Capture the cell that displays the provided text and extract its (x, y) central coordinate. 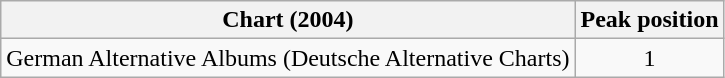
1 (650, 58)
Chart (2004) (288, 20)
Peak position (650, 20)
German Alternative Albums (Deutsche Alternative Charts) (288, 58)
